Search for the cell housing the specified text and yield its (X, Y) center coordinate. 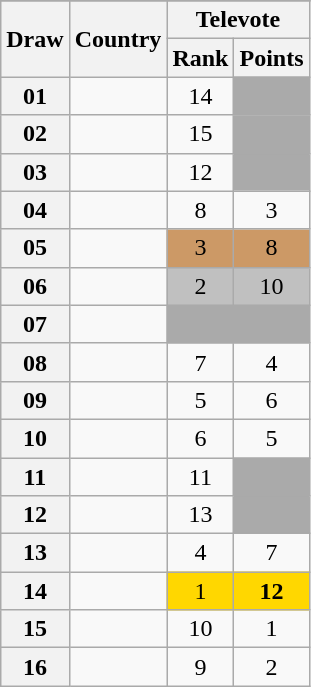
Points (272, 58)
04 (35, 210)
01 (35, 96)
Televote (238, 20)
05 (35, 248)
Rank (200, 58)
02 (35, 134)
09 (35, 400)
03 (35, 172)
06 (35, 286)
Draw (35, 39)
9 (200, 667)
08 (35, 362)
07 (35, 324)
Country (118, 39)
16 (35, 667)
